Output the [X, Y] coordinate of the center of the cell containing the given text.  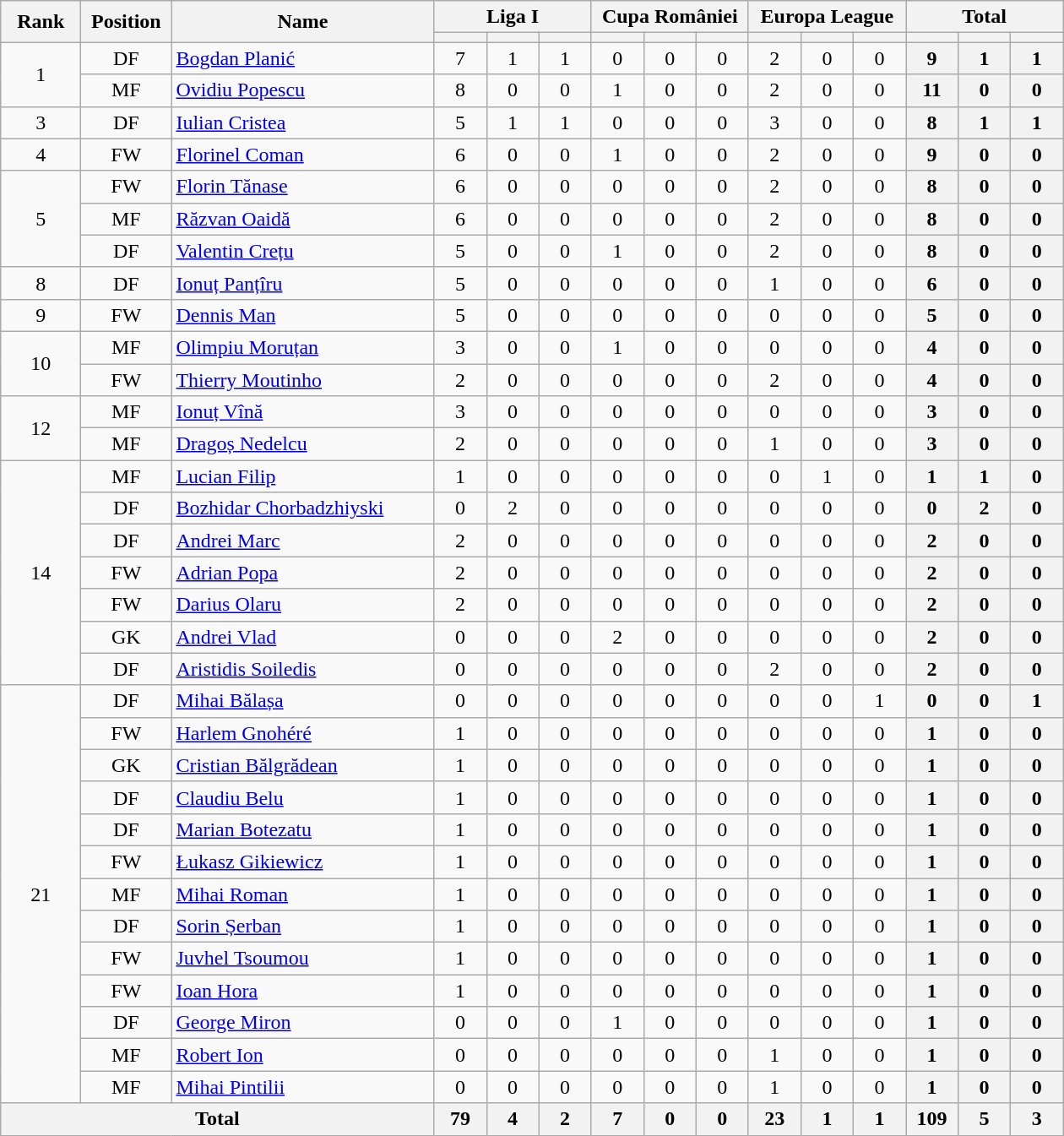
Harlem Gnohéré [302, 733]
12 [41, 428]
Cupa României [670, 17]
Dennis Man [302, 315]
Cristian Bălgrădean [302, 765]
Răzvan Oaidă [302, 219]
Juvhel Tsoumou [302, 959]
Europa League [827, 17]
Łukasz Gikiewicz [302, 862]
Mihai Pintilii [302, 1087]
Mihai Bălașa [302, 701]
Bogdan Planić [302, 58]
Darius Olaru [302, 605]
Ionuț Panțîru [302, 283]
109 [931, 1119]
Claudiu Belu [302, 797]
Ovidiu Popescu [302, 90]
Liga I [513, 17]
Iulian Cristea [302, 122]
Robert Ion [302, 1055]
Aristidis Soiledis [302, 669]
Marian Botezatu [302, 829]
14 [41, 573]
Andrei Vlad [302, 637]
Adrian Popa [302, 573]
Ionuț Vînă [302, 412]
21 [41, 894]
Olimpiu Moruțan [302, 347]
11 [931, 90]
79 [460, 1119]
Florinel Coman [302, 155]
Florin Tănase [302, 187]
Sorin Șerban [302, 927]
Andrei Marc [302, 541]
Dragoș Nedelcu [302, 444]
George Miron [302, 1023]
Position [127, 22]
Valentin Crețu [302, 251]
Thierry Moutinho [302, 379]
Bozhidar Chorbadzhiyski [302, 508]
23 [774, 1119]
10 [41, 363]
Mihai Roman [302, 894]
Ioan Hora [302, 991]
Rank [41, 22]
Name [302, 22]
Lucian Filip [302, 476]
